Search for the cell housing the specified text and yield its [X, Y] center coordinate. 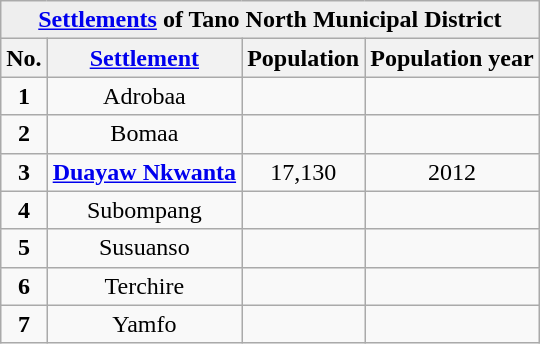
Yamfo [144, 324]
2012 [452, 172]
Adrobaa [144, 96]
Bomaa [144, 134]
Population [304, 58]
2 [24, 134]
Settlement [144, 58]
Settlements of Tano North Municipal District [270, 20]
Terchire [144, 286]
5 [24, 248]
7 [24, 324]
Susuanso [144, 248]
17,130 [304, 172]
1 [24, 96]
Duayaw Nkwanta [144, 172]
Population year [452, 58]
4 [24, 210]
3 [24, 172]
Subompang [144, 210]
6 [24, 286]
No. [24, 58]
